Detect which cell encompasses the target text, then output its (X, Y) center coordinate. 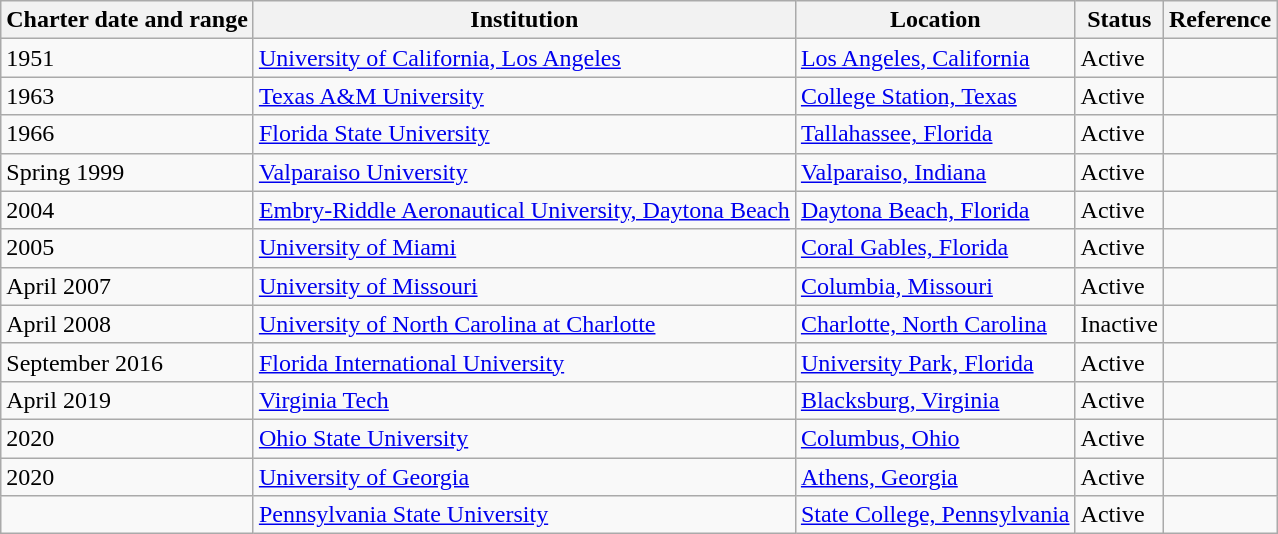
Charter date and range (128, 20)
University of Missouri (524, 286)
1963 (128, 96)
Columbia, Missouri (935, 286)
Blacksburg, Virginia (935, 400)
Institution (524, 20)
Daytona Beach, Florida (935, 210)
Florida International University (524, 362)
Reference (1220, 20)
Texas A&M University (524, 96)
Valparaiso University (524, 172)
Tallahassee, Florida (935, 134)
Athens, Georgia (935, 477)
Columbus, Ohio (935, 438)
State College, Pennsylvania (935, 515)
University Park, Florida (935, 362)
April 2008 (128, 324)
April 2019 (128, 400)
Ohio State University (524, 438)
University of Miami (524, 248)
Embry-Riddle Aeronautical University, Daytona Beach (524, 210)
2005 (128, 248)
Spring 1999 (128, 172)
University of Georgia (524, 477)
April 2007 (128, 286)
Charlotte, North Carolina (935, 324)
Valparaiso, Indiana (935, 172)
2004 (128, 210)
Los Angeles, California (935, 58)
Virginia Tech (524, 400)
Inactive (1119, 324)
University of California, Los Angeles (524, 58)
University of North Carolina at Charlotte (524, 324)
Coral Gables, Florida (935, 248)
September 2016 (128, 362)
Location (935, 20)
Status (1119, 20)
1951 (128, 58)
Florida State University (524, 134)
1966 (128, 134)
College Station, Texas (935, 96)
Pennsylvania State University (524, 515)
